Locate the cell with the specified text and output its [x, y] center coordinate. 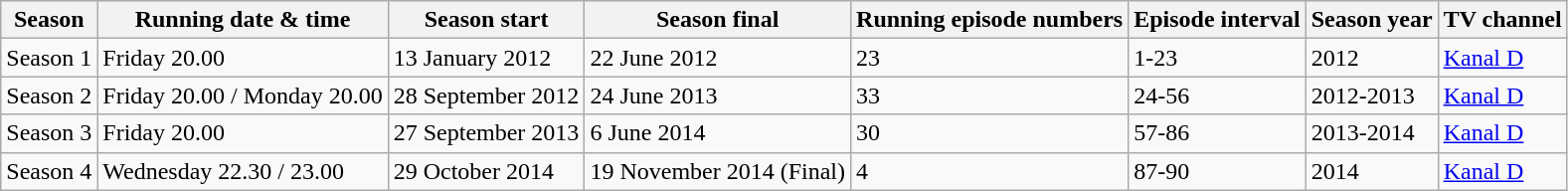
1-23 [1217, 58]
33 [990, 95]
23 [990, 58]
57-86 [1217, 133]
19 November 2014 (Final) [718, 171]
22 June 2012 [718, 58]
Season 2 [50, 95]
Season start [486, 20]
Season 3 [50, 133]
24-56 [1217, 95]
30 [990, 133]
2012-2013 [1372, 95]
2013-2014 [1372, 133]
Season 1 [50, 58]
2012 [1372, 58]
Season final [718, 20]
4 [990, 171]
Season year [1372, 20]
6 June 2014 [718, 133]
Friday 20.00 / Monday 20.00 [243, 95]
TV channel [1502, 20]
Wednesday 22.30 / 23.00 [243, 171]
Episode interval [1217, 20]
87-90 [1217, 171]
24 June 2013 [718, 95]
27 September 2013 [486, 133]
Season 4 [50, 171]
Running date & time [243, 20]
29 October 2014 [486, 171]
Season [50, 20]
28 September 2012 [486, 95]
Running episode numbers [990, 20]
13 January 2012 [486, 58]
2014 [1372, 171]
